Search for the cell housing the specified text and yield its (x, y) center coordinate. 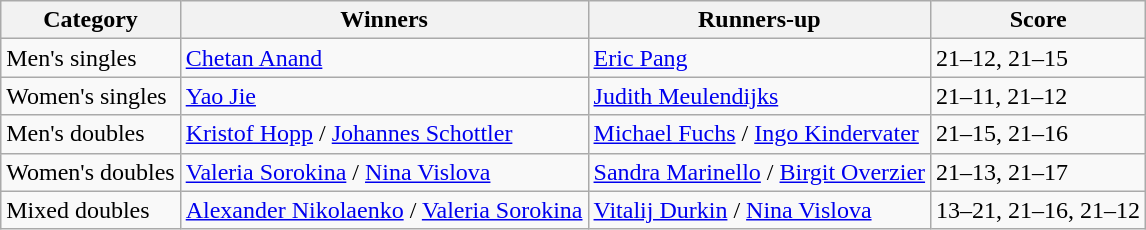
Runners-up (760, 20)
Men's doubles (90, 134)
Men's singles (90, 58)
21–15, 21–16 (1038, 134)
Winners (384, 20)
Chetan Anand (384, 58)
13–21, 21–16, 21–12 (1038, 210)
21–13, 21–17 (1038, 172)
Alexander Nikolaenko / Valeria Sorokina (384, 210)
Judith Meulendijks (760, 96)
Category (90, 20)
Women's singles (90, 96)
Eric Pang (760, 58)
Michael Fuchs / Ingo Kindervater (760, 134)
Valeria Sorokina / Nina Vislova (384, 172)
21–12, 21–15 (1038, 58)
Kristof Hopp / Johannes Schottler (384, 134)
Score (1038, 20)
Vitalij Durkin / Nina Vislova (760, 210)
Yao Jie (384, 96)
Mixed doubles (90, 210)
Women's doubles (90, 172)
21–11, 21–12 (1038, 96)
Sandra Marinello / Birgit Overzier (760, 172)
